Return [x, y] of the center of cell containing provided text 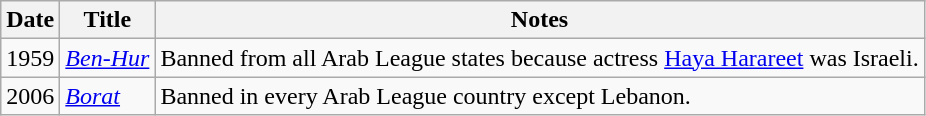
Ben-Hur [108, 58]
2006 [30, 96]
Notes [540, 20]
Date [30, 20]
1959 [30, 58]
Borat [108, 96]
Banned in every Arab League country except Lebanon. [540, 96]
Banned from all Arab League states because actress Haya Harareet was Israeli. [540, 58]
Title [108, 20]
